Return (X, Y) of the center of cell containing provided text 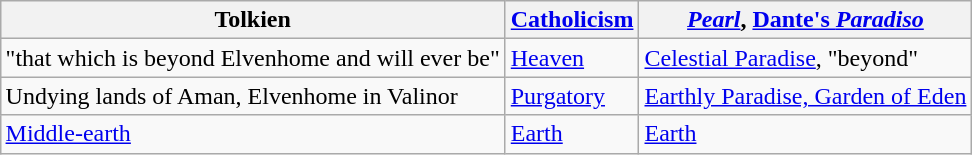
"that which is beyond Elvenhome and will ever be" (252, 58)
Earthly Paradise, Garden of Eden (806, 96)
Heaven (572, 58)
Celestial Paradise, "beyond" (806, 58)
Pearl, Dante's Paradiso (806, 20)
Middle-earth (252, 134)
Tolkien (252, 20)
Catholicism (572, 20)
Undying lands of Aman, Elvenhome in Valinor (252, 96)
Purgatory (572, 96)
